Locate the cell with the specified text and output its (x, y) center coordinate. 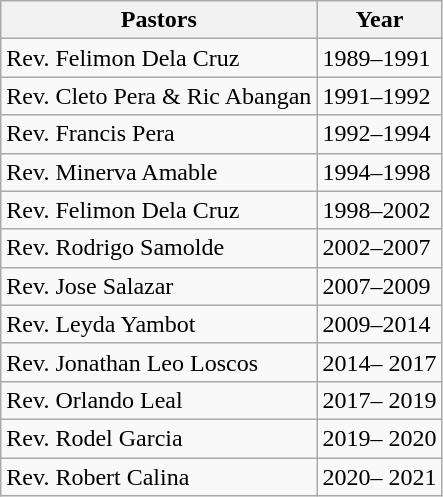
Rev. Minerva Amable (159, 172)
2017– 2019 (380, 400)
Rev. Orlando Leal (159, 400)
2007–2009 (380, 286)
Pastors (159, 20)
2020– 2021 (380, 477)
2014– 2017 (380, 362)
2002–2007 (380, 248)
Rev. Leyda Yambot (159, 324)
1994–1998 (380, 172)
Rev. Jose Salazar (159, 286)
2009–2014 (380, 324)
2019– 2020 (380, 438)
Rev. Cleto Pera & Ric Abangan (159, 96)
Rev. Francis Pera (159, 134)
Rev. Robert Calina (159, 477)
Rev. Rodel Garcia (159, 438)
Rev. Rodrigo Samolde (159, 248)
1992–1994 (380, 134)
1989–1991 (380, 58)
1991–1992 (380, 96)
Rev. Jonathan Leo Loscos (159, 362)
Year (380, 20)
1998–2002 (380, 210)
